Extract the [X, Y] coordinate from the center of the cell holding the provided text.  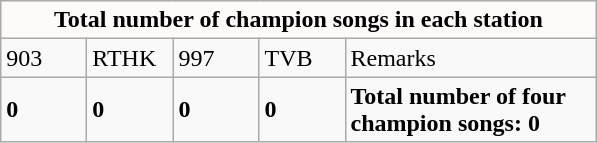
Total number of champion songs in each station [298, 20]
TVB [302, 58]
RTHK [130, 58]
Total number of four champion songs: 0 [470, 110]
Remarks [470, 58]
903 [44, 58]
997 [216, 58]
